Locate the cell with the specified text and output its [X, Y] center coordinate. 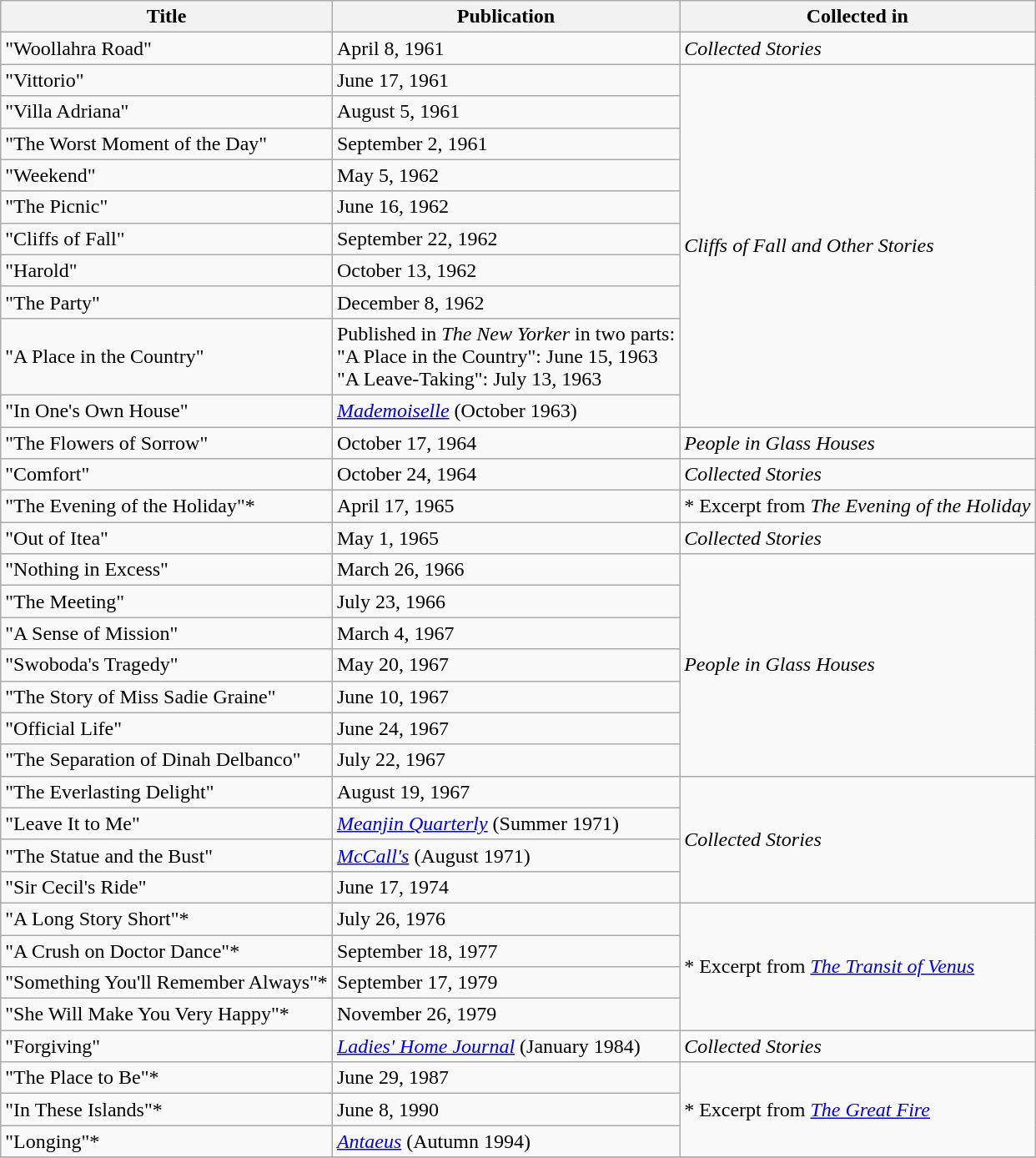
"Forgiving" [167, 1046]
September 18, 1977 [505, 950]
July 26, 1976 [505, 919]
April 17, 1965 [505, 506]
July 23, 1966 [505, 602]
"Out of Itea" [167, 538]
* Excerpt from The Evening of the Holiday [857, 506]
June 8, 1990 [505, 1110]
Cliffs of Fall and Other Stories [857, 245]
* Excerpt from The Transit of Venus [857, 966]
September 2, 1961 [505, 143]
October 13, 1962 [505, 270]
June 17, 1961 [505, 80]
Meanjin Quarterly (Summer 1971) [505, 823]
October 24, 1964 [505, 475]
June 29, 1987 [505, 1078]
"In One's Own House" [167, 410]
"Longing"* [167, 1141]
"The Evening of the Holiday"* [167, 506]
"A Place in the Country" [167, 356]
"Leave It to Me" [167, 823]
"Harold" [167, 270]
Collected in [857, 17]
"In These Islands"* [167, 1110]
"The Separation of Dinah Delbanco" [167, 760]
September 22, 1962 [505, 239]
Antaeus (Autumn 1994) [505, 1141]
"A Long Story Short"* [167, 919]
June 10, 1967 [505, 697]
Published in The New Yorker in two parts:"A Place in the Country": June 15, 1963"A Leave-Taking": July 13, 1963 [505, 356]
"A Sense of Mission" [167, 633]
November 26, 1979 [505, 1015]
August 19, 1967 [505, 792]
"Sir Cecil's Ride" [167, 887]
"The Everlasting Delight" [167, 792]
"The Picnic" [167, 207]
Publication [505, 17]
"Nothing in Excess" [167, 570]
December 8, 1962 [505, 302]
"The Statue and the Bust" [167, 855]
April 8, 1961 [505, 48]
"The Meeting" [167, 602]
"Swoboda's Tragedy" [167, 665]
"She Will Make You Very Happy"* [167, 1015]
May 1, 1965 [505, 538]
"The Party" [167, 302]
March 4, 1967 [505, 633]
"Cliffs of Fall" [167, 239]
"The Flowers of Sorrow" [167, 443]
May 5, 1962 [505, 175]
Title [167, 17]
September 17, 1979 [505, 983]
* Excerpt from The Great Fire [857, 1110]
June 16, 1962 [505, 207]
August 5, 1961 [505, 112]
June 17, 1974 [505, 887]
October 17, 1964 [505, 443]
"The Place to Be"* [167, 1078]
July 22, 1967 [505, 760]
June 24, 1967 [505, 728]
"Woollahra Road" [167, 48]
"A Crush on Doctor Dance"* [167, 950]
May 20, 1967 [505, 665]
"Something You'll Remember Always"* [167, 983]
"The Story of Miss Sadie Graine" [167, 697]
Mademoiselle (October 1963) [505, 410]
"The Worst Moment of the Day" [167, 143]
McCall's (August 1971) [505, 855]
"Vittorio" [167, 80]
"Weekend" [167, 175]
"Official Life" [167, 728]
March 26, 1966 [505, 570]
Ladies' Home Journal (January 1984) [505, 1046]
"Comfort" [167, 475]
"Villa Adriana" [167, 112]
